Return [X, Y] of the center of cell containing provided text 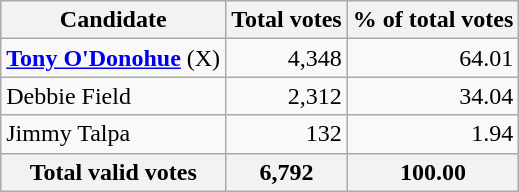
4,348 [287, 58]
1.94 [433, 134]
34.04 [433, 96]
Tony O'Donohue (X) [114, 58]
% of total votes [433, 20]
Total votes [287, 20]
6,792 [287, 172]
Total valid votes [114, 172]
132 [287, 134]
Candidate [114, 20]
64.01 [433, 58]
Debbie Field [114, 96]
100.00 [433, 172]
2,312 [287, 96]
Jimmy Talpa [114, 134]
